Scan for the cell matching the given text and deliver its (x, y) coordinate at center. 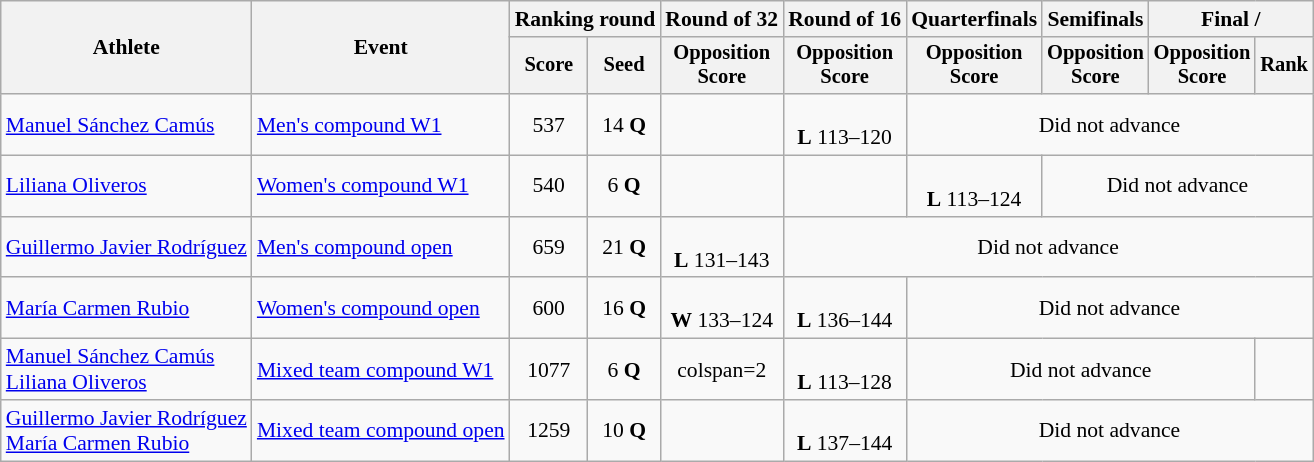
Athlete (126, 48)
Manuel Sánchez CamúsLiliana Oliveros (126, 370)
colspan=2 (722, 370)
W 133–124 (722, 308)
L 131–143 (722, 248)
Liliana Oliveros (126, 186)
14 Q (624, 124)
Women's compound W1 (381, 186)
600 (549, 308)
Guillermo Javier RodríguezMaría Carmen Rubio (126, 430)
Rank (1284, 66)
10 Q (624, 430)
537 (549, 124)
María Carmen Rubio (126, 308)
Men's compound open (381, 248)
Semifinals (1096, 19)
L 113–128 (844, 370)
Ranking round (586, 19)
16 Q (624, 308)
Score (549, 66)
Manuel Sánchez Camús (126, 124)
659 (549, 248)
21 Q (624, 248)
Round of 32 (722, 19)
L 113–124 (974, 186)
Mixed team compound open (381, 430)
L 113–120 (844, 124)
Quarterfinals (974, 19)
Women's compound open (381, 308)
Final / (1231, 19)
Round of 16 (844, 19)
Guillermo Javier Rodríguez (126, 248)
1259 (549, 430)
540 (549, 186)
1077 (549, 370)
L 136–144 (844, 308)
Event (381, 48)
L 137–144 (844, 430)
Mixed team compound W1 (381, 370)
Men's compound W1 (381, 124)
Seed (624, 66)
